Find where the given text appears and provide that cell's center as (x, y) coordinate. 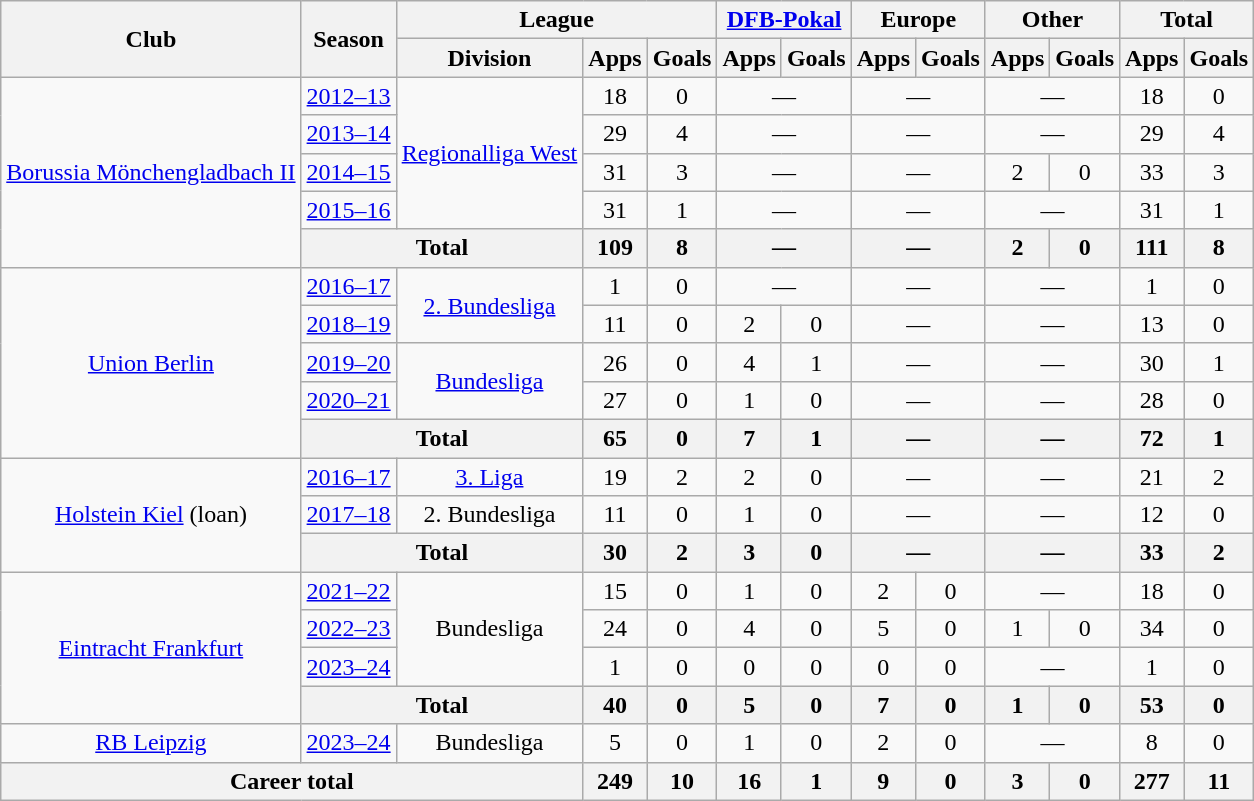
2021–22 (348, 591)
19 (615, 477)
16 (749, 781)
15 (615, 591)
Europe (918, 20)
2019–20 (348, 362)
53 (1152, 705)
Other (1052, 20)
Regionalliga West (490, 153)
34 (1152, 629)
Union Berlin (151, 362)
2013–14 (348, 134)
26 (615, 362)
Holstein Kiel (loan) (151, 515)
DFB-Pokal (784, 20)
24 (615, 629)
65 (615, 438)
Season (348, 39)
Borussia Mönchengladbach II (151, 172)
2017–18 (348, 515)
13 (1152, 324)
12 (1152, 515)
10 (682, 781)
Eintracht Frankfurt (151, 648)
Career total (292, 781)
40 (615, 705)
9 (883, 781)
2012–13 (348, 96)
2015–16 (348, 210)
109 (615, 248)
2018–19 (348, 324)
27 (615, 400)
League (556, 20)
2020–21 (348, 400)
Division (490, 58)
Club (151, 39)
2014–15 (348, 172)
277 (1152, 781)
2022–23 (348, 629)
72 (1152, 438)
21 (1152, 477)
249 (615, 781)
111 (1152, 248)
3. Liga (490, 477)
28 (1152, 400)
RB Leipzig (151, 743)
